Return (x, y) of the center of cell containing provided text 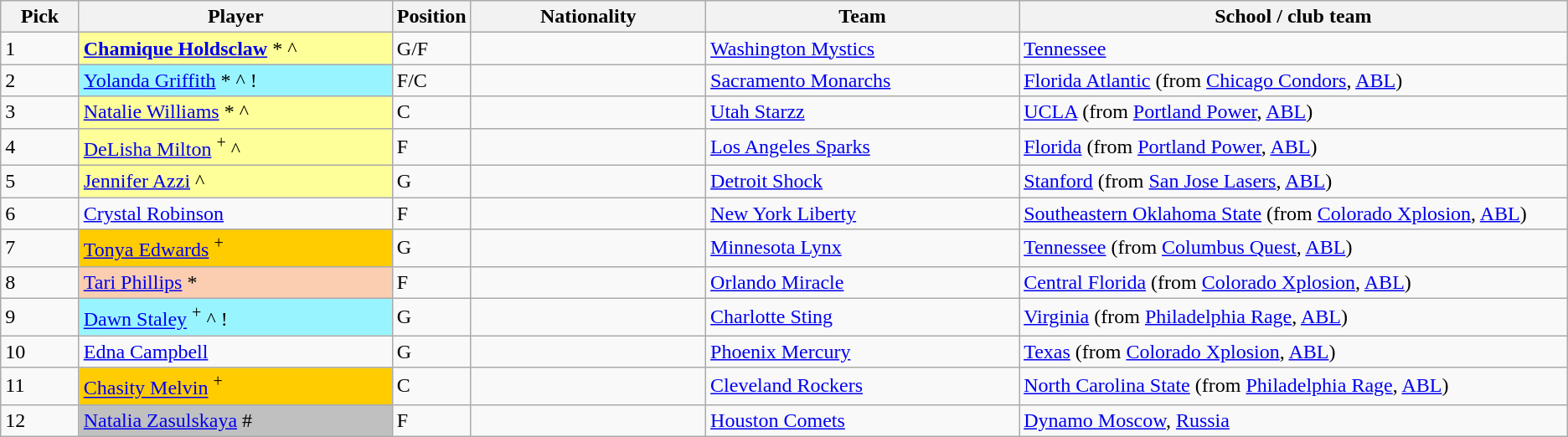
Edna Campbell (235, 352)
Position (431, 17)
Jennifer Azzi ^ (235, 182)
7 (40, 248)
Tari Phillips * (235, 282)
Virginia (from Philadelphia Rage, ABL) (1293, 316)
New York Liberty (863, 213)
9 (40, 316)
Nationality (588, 17)
North Carolina State (from Philadelphia Rage, ABL) (1293, 387)
Washington Mystics (863, 49)
Chasity Melvin + (235, 387)
3 (40, 112)
Player (235, 17)
12 (40, 420)
10 (40, 352)
Florida Atlantic (from Chicago Condors, ABL) (1293, 80)
Natalie Williams * ^ (235, 112)
Pick (40, 17)
F/C (431, 80)
Florida (from Portland Power, ABL) (1293, 147)
Chamique Holdsclaw * ^ (235, 49)
DeLisha Milton + ^ (235, 147)
5 (40, 182)
Yolanda Griffith * ^ ! (235, 80)
11 (40, 387)
Crystal Robinson (235, 213)
Stanford (from San Jose Lasers, ABL) (1293, 182)
Cleveland Rockers (863, 387)
Houston Comets (863, 420)
4 (40, 147)
Texas (from Colorado Xplosion, ABL) (1293, 352)
UCLA (from Portland Power, ABL) (1293, 112)
Orlando Miracle (863, 282)
Team (863, 17)
Minnesota Lynx (863, 248)
1 (40, 49)
Tennessee (1293, 49)
Natalia Zasulskaya # (235, 420)
Tonya Edwards + (235, 248)
6 (40, 213)
Phoenix Mercury (863, 352)
Tennessee (from Columbus Quest, ABL) (1293, 248)
Charlotte Sting (863, 316)
Dawn Staley + ^ ! (235, 316)
Dynamo Moscow, Russia (1293, 420)
Central Florida (from Colorado Xplosion, ABL) (1293, 282)
Los Angeles Sparks (863, 147)
G/F (431, 49)
2 (40, 80)
8 (40, 282)
Sacramento Monarchs (863, 80)
Detroit Shock (863, 182)
Utah Starzz (863, 112)
School / club team (1293, 17)
Southeastern Oklahoma State (from Colorado Xplosion, ABL) (1293, 213)
